For the text-containing cell, return its midpoint in [x, y] coordinate format. 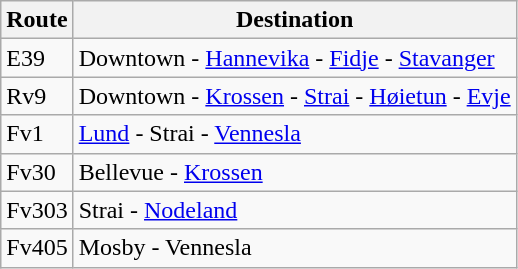
Downtown - Krossen - Strai - Høietun - Evje [294, 96]
Bellevue - Krossen [294, 172]
Destination [294, 20]
E39 [37, 58]
Strai - Nodeland [294, 210]
Fv303 [37, 210]
Route [37, 20]
Downtown - Hannevika - Fidje - Stavanger [294, 58]
Lund - Strai - Vennesla [294, 134]
Rv9 [37, 96]
Fv30 [37, 172]
Fv405 [37, 248]
Fv1 [37, 134]
Mosby - Vennesla [294, 248]
